Pinpoint the cell where the given text exists, returning its (X, Y) midpoint coordinate. 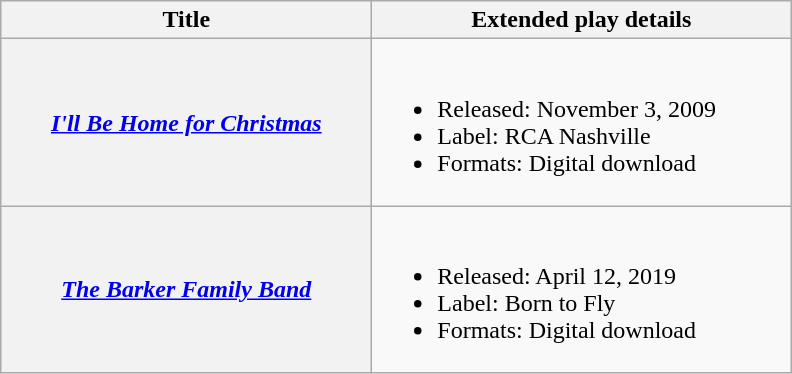
The Barker Family Band (186, 290)
Released: November 3, 2009Label: RCA NashvilleFormats: Digital download (582, 122)
Extended play details (582, 20)
Title (186, 20)
Released: April 12, 2019Label: Born to FlyFormats: Digital download (582, 290)
I'll Be Home for Christmas (186, 122)
